Search for the cell housing the specified text and yield its (X, Y) center coordinate. 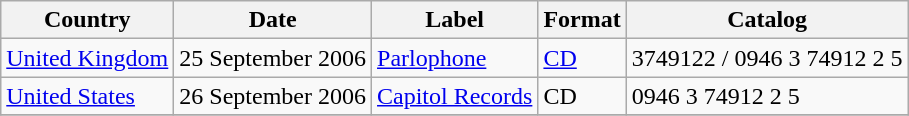
3749122 / 0946 3 74912 2 5 (767, 58)
Label (455, 20)
Catalog (767, 20)
Date (273, 20)
Parlophone (455, 58)
25 September 2006 (273, 58)
United Kingdom (88, 58)
Format (582, 20)
26 September 2006 (273, 96)
0946 3 74912 2 5 (767, 96)
Country (88, 20)
United States (88, 96)
Capitol Records (455, 96)
